Return (x, y) of the center of cell containing provided text 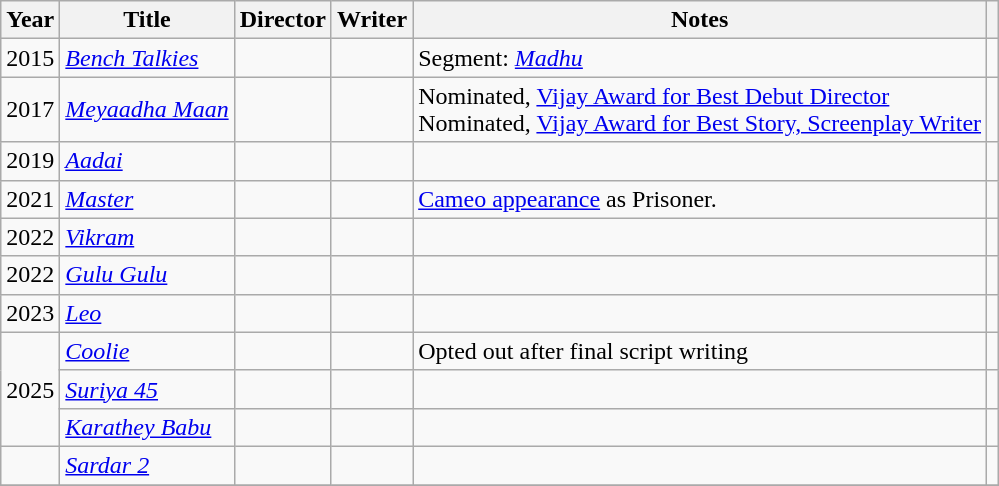
Suriya 45 (147, 389)
Bench Talkies (147, 58)
Nominated, Vijay Award for Best Debut DirectorNominated, Vijay Award for Best Story, Screenplay Writer (700, 110)
2023 (30, 313)
Notes (700, 20)
Coolie (147, 351)
Opted out after final script writing (700, 351)
2019 (30, 161)
Meyaadha Maan (147, 110)
Leo (147, 313)
Aadai (147, 161)
Sardar 2 (147, 465)
Writer (372, 20)
Karathey Babu (147, 427)
2025 (30, 389)
Year (30, 20)
Title (147, 20)
2017 (30, 110)
Master (147, 199)
Cameo appearance as Prisoner. (700, 199)
Vikram (147, 237)
2015 (30, 58)
Gulu Gulu (147, 275)
Director (282, 20)
Segment: Madhu (700, 58)
2021 (30, 199)
